Find where the given text appears and provide that cell's center as (x, y) coordinate. 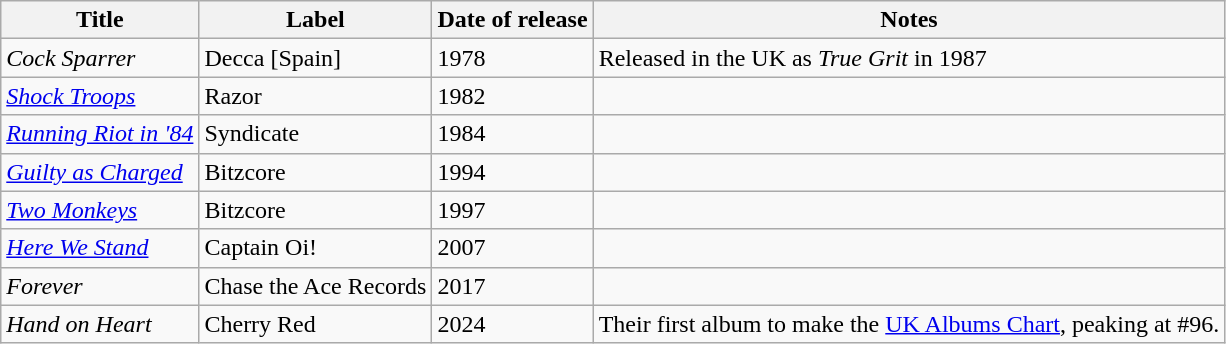
Notes (909, 20)
Here We Stand (100, 248)
Label (316, 20)
Razor (316, 96)
Cock Sparrer (100, 58)
Guilty as Charged (100, 172)
Decca [Spain] (316, 58)
2007 (512, 248)
Two Monkeys (100, 210)
Date of release (512, 20)
Captain Oi! (316, 248)
Released in the UK as True Grit in 1987 (909, 58)
1994 (512, 172)
Their first album to make the UK Albums Chart, peaking at #96. (909, 324)
2024 (512, 324)
1984 (512, 134)
Title (100, 20)
Forever (100, 286)
1978 (512, 58)
Cherry Red (316, 324)
1982 (512, 96)
2017 (512, 286)
1997 (512, 210)
Shock Troops (100, 96)
Chase the Ace Records (316, 286)
Hand on Heart (100, 324)
Running Riot in '84 (100, 134)
Syndicate (316, 134)
